Capture the cell that displays the provided text and extract its [x, y] central coordinate. 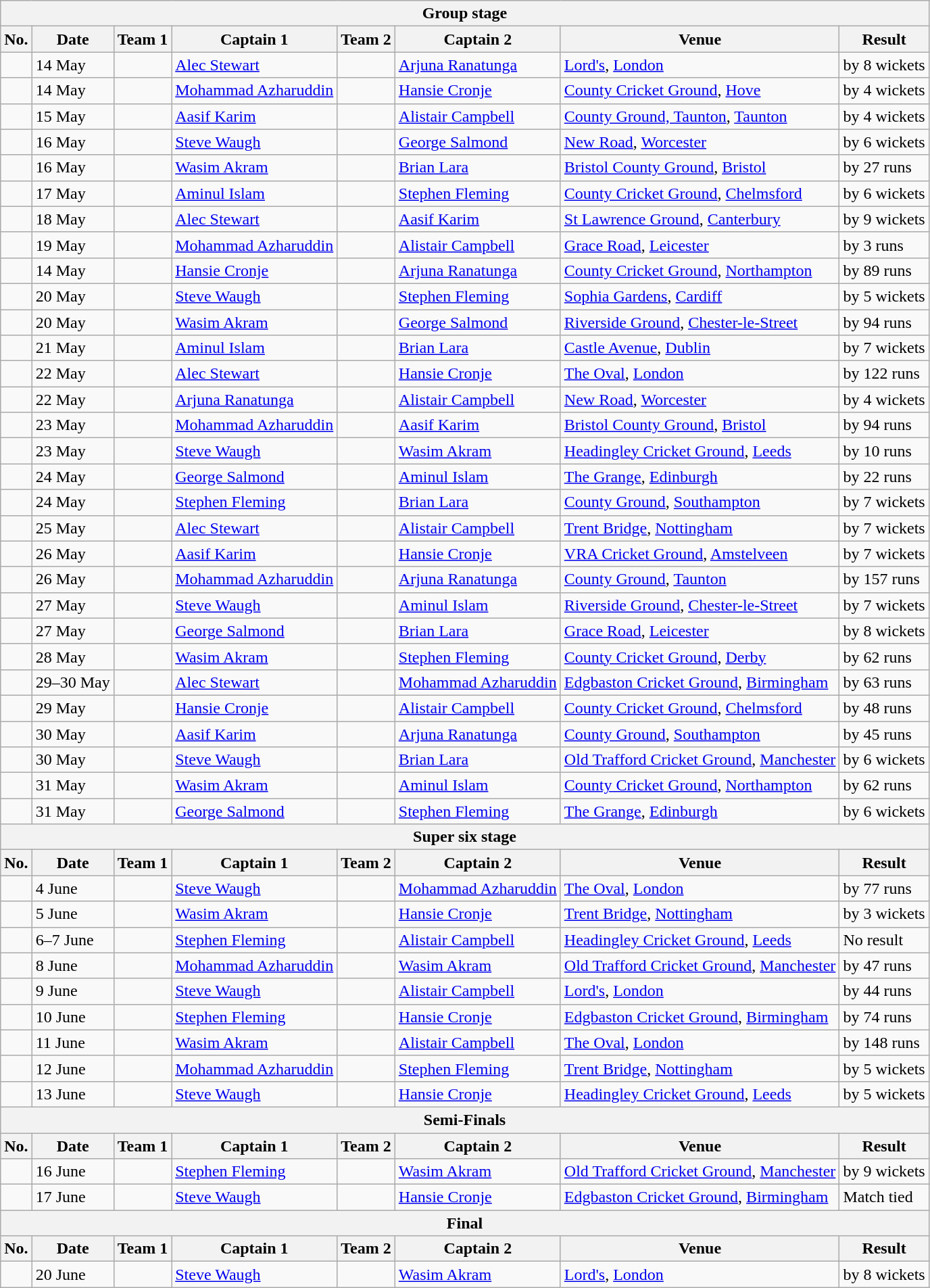
29 May [73, 708]
9 June [73, 991]
by 10 runs [884, 451]
Castle Avenue, Dublin [700, 348]
Super six stage [465, 837]
20 June [73, 1274]
29–30 May [73, 682]
by 44 runs [884, 991]
17 June [73, 1197]
11 June [73, 1043]
10 June [73, 1017]
by 22 runs [884, 477]
25 May [73, 528]
by 45 runs [884, 734]
21 May [73, 348]
12 June [73, 1068]
Group stage [465, 14]
County Cricket Ground, Hove [700, 91]
by 27 runs [884, 168]
Match tied [884, 1197]
by 3 wickets [884, 914]
17 May [73, 193]
6–7 June [73, 940]
5 June [73, 914]
by 47 runs [884, 965]
by 63 runs [884, 682]
by 148 runs [884, 1043]
by 74 runs [884, 1017]
by 77 runs [884, 888]
4 June [73, 888]
Sophia Gardens, Cardiff [700, 296]
by 48 runs [884, 708]
19 May [73, 245]
Semi-Finals [465, 1120]
County Cricket Ground, Derby [700, 657]
by 122 runs [884, 374]
St Lawrence Ground, Canterbury [700, 219]
28 May [73, 657]
18 May [73, 219]
No result [884, 940]
16 June [73, 1172]
by 89 runs [884, 270]
by 157 runs [884, 579]
8 June [73, 965]
15 May [73, 116]
County Ground, Taunton [700, 579]
Final [465, 1223]
VRA Cricket Ground, Amstelveen [700, 554]
by 3 runs [884, 245]
13 June [73, 1094]
County Ground, Taunton, Taunton [700, 116]
